Search for the cell housing the specified text and yield its [x, y] center coordinate. 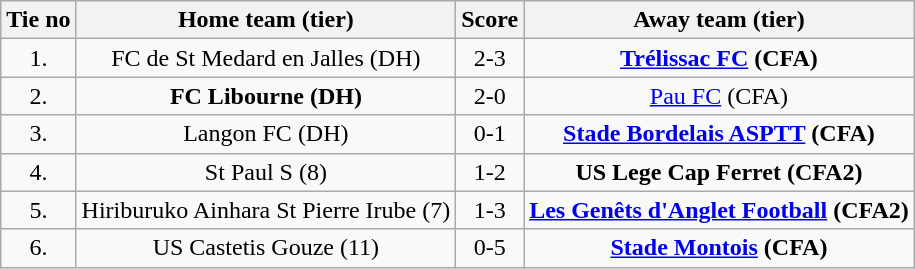
Les Genêts d'Anglet Football (CFA2) [720, 210]
Stade Montois (CFA) [720, 248]
Tie no [38, 20]
0-5 [490, 248]
Home team (tier) [266, 20]
Away team (tier) [720, 20]
US Lege Cap Ferret (CFA2) [720, 172]
Hiriburuko Ainhara St Pierre Irube (7) [266, 210]
6. [38, 248]
US Castetis Gouze (11) [266, 248]
3. [38, 134]
1-2 [490, 172]
0-1 [490, 134]
Pau FC (CFA) [720, 96]
5. [38, 210]
Stade Bordelais ASPTT (CFA) [720, 134]
Score [490, 20]
2. [38, 96]
Langon FC (DH) [266, 134]
2-3 [490, 58]
St Paul S (8) [266, 172]
4. [38, 172]
Trélissac FC (CFA) [720, 58]
1. [38, 58]
FC de St Medard en Jalles (DH) [266, 58]
2-0 [490, 96]
1-3 [490, 210]
FC Libourne (DH) [266, 96]
